Extract the (x, y) coordinate from the center of the cell holding the provided text.  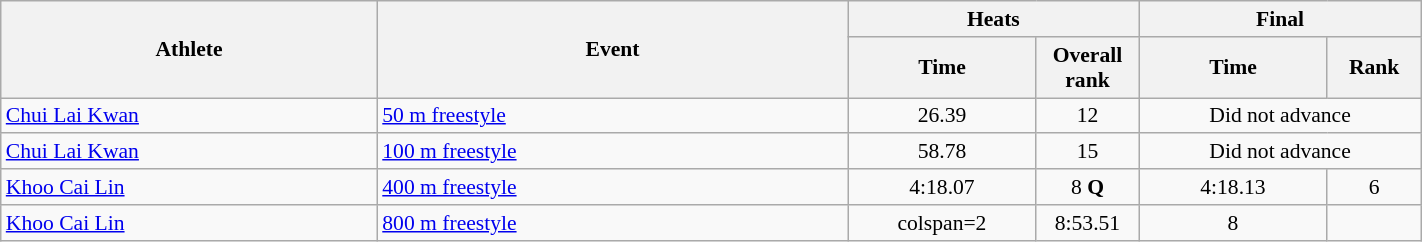
8 Q (1088, 187)
100 m freestyle (612, 152)
8:53.51 (1088, 223)
8 (1233, 223)
800 m freestyle (612, 223)
15 (1088, 152)
colspan=2 (942, 223)
4:18.13 (1233, 187)
Heats (994, 19)
4:18.07 (942, 187)
50 m freestyle (612, 116)
Final (1280, 19)
26.39 (942, 116)
Athlete (189, 50)
Overall rank (1088, 68)
12 (1088, 116)
6 (1374, 187)
58.78 (942, 152)
Event (612, 50)
Rank (1374, 68)
400 m freestyle (612, 187)
